Detect which cell encompasses the target text, then output its (x, y) center coordinate. 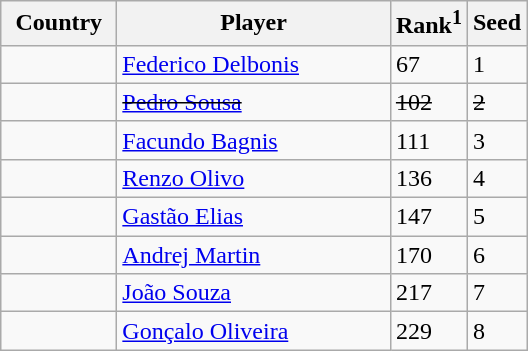
147 (428, 217)
1 (496, 64)
Andrej Martin (254, 255)
229 (428, 331)
170 (428, 255)
Gonçalo Oliveira (254, 331)
5 (496, 217)
2 (496, 102)
Facundo Bagnis (254, 140)
Pedro Sousa (254, 102)
4 (496, 178)
Gastão Elias (254, 217)
217 (428, 293)
Renzo Olivo (254, 178)
102 (428, 102)
Federico Delbonis (254, 64)
João Souza (254, 293)
67 (428, 64)
7 (496, 293)
3 (496, 140)
136 (428, 178)
Rank1 (428, 24)
Player (254, 24)
Seed (496, 24)
8 (496, 331)
6 (496, 255)
Country (59, 24)
111 (428, 140)
